Capture the cell that displays the provided text and extract its (X, Y) central coordinate. 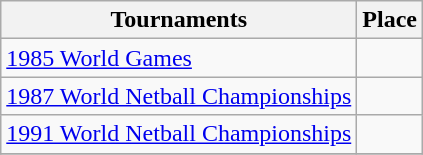
1991 World Netball Championships (179, 134)
1985 World Games (179, 58)
Place (390, 20)
1987 World Netball Championships (179, 96)
Tournaments (179, 20)
